Capture the cell that displays the provided text and extract its [X, Y] central coordinate. 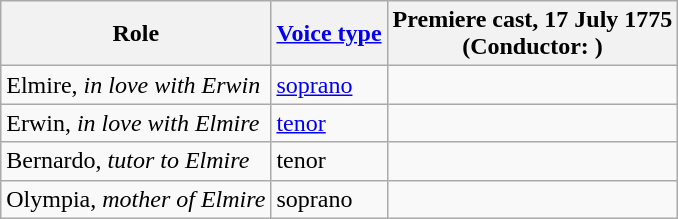
Erwin, in love with Elmire [136, 123]
Elmire, in love with Erwin [136, 85]
Voice type [329, 34]
Bernardo, tutor to Elmire [136, 161]
Role [136, 34]
Premiere cast, 17 July 1775(Conductor: ) [532, 34]
Olympia, mother of Elmire [136, 199]
